For the text-containing cell, return its midpoint in (x, y) coordinate format. 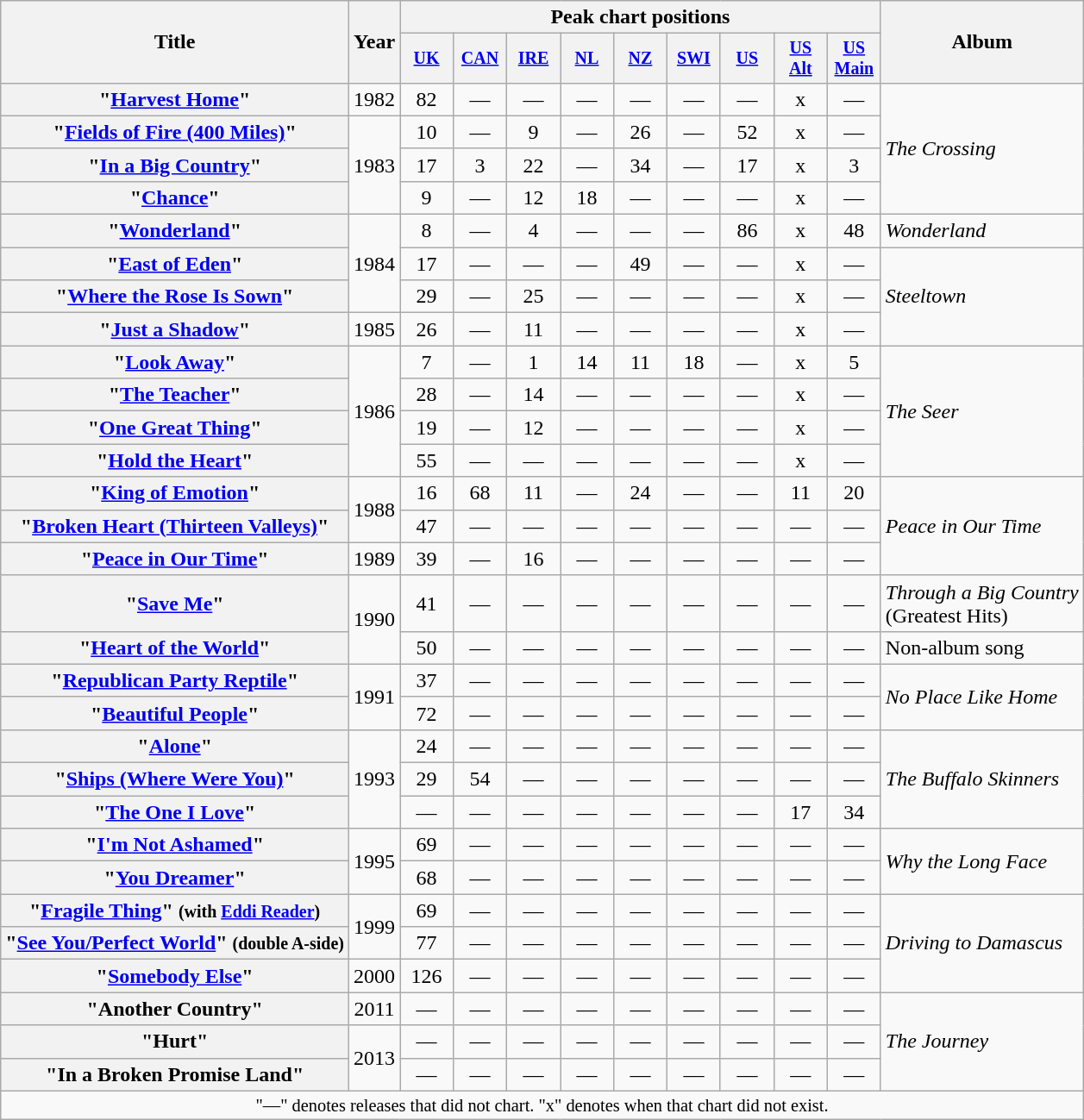
"Fragile Thing" (with Eddi Reader) (175, 910)
25 (534, 297)
"Wonderland" (175, 231)
NL (587, 59)
"The Teacher" (175, 395)
UK (427, 59)
1985 (374, 329)
Driving to Damascus (981, 943)
"Hurt" (175, 1042)
7 (427, 362)
1984 (374, 264)
"Hold the Heart" (175, 460)
"Republican Party Reptile" (175, 680)
"In a Broken Promise Land" (175, 1074)
NZ (640, 59)
"Save Me" (175, 604)
39 (427, 559)
2011 (374, 1009)
22 (534, 165)
2013 (374, 1058)
1993 (374, 779)
"Look Away" (175, 362)
"East of Eden" (175, 264)
No Place Like Home (981, 697)
The Crossing (981, 148)
2000 (374, 976)
5 (854, 362)
1 (534, 362)
CAN (480, 59)
"In a Big Country" (175, 165)
1995 (374, 861)
28 (427, 395)
The Journey (981, 1042)
Steeltown (981, 297)
Year (374, 42)
"Ships (Where Were You)" (175, 779)
126 (427, 976)
86 (747, 231)
Peace in Our Time (981, 526)
1983 (374, 165)
82 (427, 99)
US (747, 59)
Non-album song (981, 648)
"You Dreamer" (175, 878)
"Where the Rose Is Sown" (175, 297)
Peak chart positions (641, 17)
SWI (693, 59)
Through a Big Country(Greatest Hits) (981, 604)
47 (427, 526)
72 (427, 713)
The Seer (981, 411)
4 (534, 231)
US Alt (800, 59)
1988 (374, 510)
"The One I Love" (175, 812)
"Alone" (175, 746)
"One Great Thing" (175, 428)
19 (427, 428)
Album (981, 42)
"Just a Shadow" (175, 329)
"Beautiful People" (175, 713)
"See You/Perfect World" (double A-side) (175, 943)
Why the Long Face (981, 861)
"Heart of the World" (175, 648)
20 (854, 493)
"Chance" (175, 197)
"Broken Heart (Thirteen Valleys)" (175, 526)
1982 (374, 99)
50 (427, 648)
49 (640, 264)
"Fields of Fire (400 Miles)" (175, 132)
10 (427, 132)
"Somebody Else" (175, 976)
37 (427, 680)
1990 (374, 619)
48 (854, 231)
"—" denotes releases that did not chart. "x" denotes when that chart did not exist. (542, 1105)
The Buffalo Skinners (981, 779)
IRE (534, 59)
77 (427, 943)
Title (175, 42)
"Peace in Our Time" (175, 559)
"King of Emotion" (175, 493)
41 (427, 604)
52 (747, 132)
US Main (854, 59)
1999 (374, 927)
55 (427, 460)
8 (427, 231)
Wonderland (981, 231)
"Harvest Home" (175, 99)
1986 (374, 411)
"I'm Not Ashamed" (175, 845)
54 (480, 779)
"Another Country" (175, 1009)
1991 (374, 697)
1989 (374, 559)
